Find where the given text appears and provide that cell's center as [x, y] coordinate. 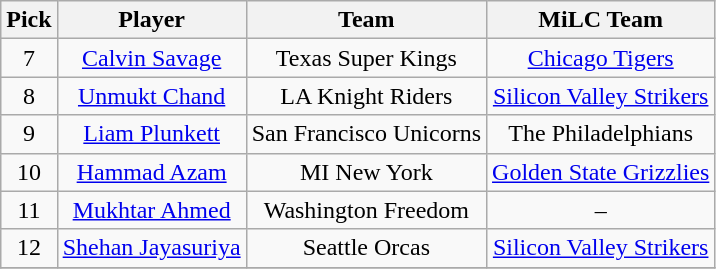
10 [29, 172]
Liam Plunkett [152, 134]
Calvin Savage [152, 58]
– [601, 210]
The Philadelphians [601, 134]
MiLC Team [601, 20]
Seattle Orcas [366, 248]
Texas Super Kings [366, 58]
11 [29, 210]
Unmukt Chand [152, 96]
Mukhtar Ahmed [152, 210]
Golden State Grizzlies [601, 172]
9 [29, 134]
Pick [29, 20]
MI New York [366, 172]
Team [366, 20]
7 [29, 58]
Player [152, 20]
Hammad Azam [152, 172]
Washington Freedom [366, 210]
12 [29, 248]
San Francisco Unicorns [366, 134]
LA Knight Riders [366, 96]
Chicago Tigers [601, 58]
Shehan Jayasuriya [152, 248]
8 [29, 96]
